Detect which cell encompasses the target text, then output its [X, Y] center coordinate. 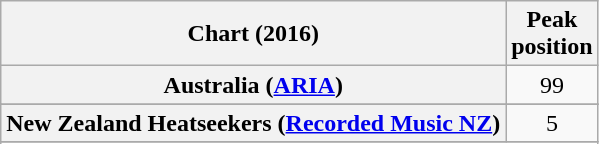
Chart (2016) [254, 34]
99 [552, 85]
Peak position [552, 34]
5 [552, 123]
Australia (ARIA) [254, 85]
New Zealand Heatseekers (Recorded Music NZ) [254, 123]
